Pinpoint the cell where the given text exists, returning its (X, Y) midpoint coordinate. 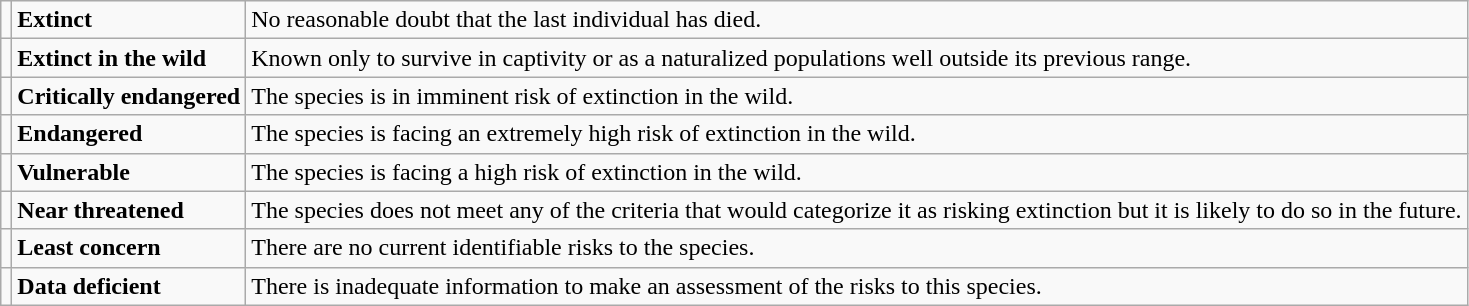
Least concern (129, 248)
Known only to survive in captivity or as a naturalized populations well outside its previous range. (856, 58)
The species is in imminent risk of extinction in the wild. (856, 96)
The species does not meet any of the criteria that would categorize it as risking extinction but it is likely to do so in the future. (856, 210)
Extinct (129, 20)
The species is facing a high risk of extinction in the wild. (856, 172)
Near threatened (129, 210)
Data deficient (129, 286)
No reasonable doubt that the last individual has died. (856, 20)
The species is facing an extremely high risk of extinction in the wild. (856, 134)
There is inadequate information to make an assessment of the risks to this species. (856, 286)
There are no current identifiable risks to the species. (856, 248)
Extinct in the wild (129, 58)
Vulnerable (129, 172)
Critically endangered (129, 96)
Endangered (129, 134)
